Detect which cell encompasses the target text, then output its (x, y) center coordinate. 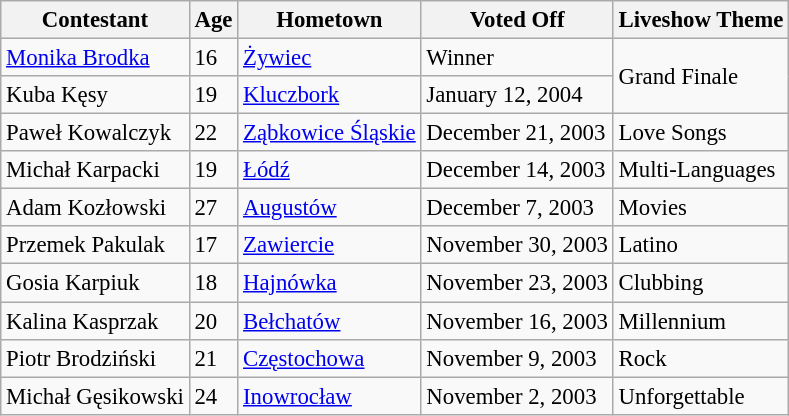
Voted Off (517, 20)
Łódź (330, 170)
November 30, 2003 (517, 245)
Kuba Kęsy (95, 95)
18 (214, 283)
Przemek Pakulak (95, 245)
December 21, 2003 (517, 133)
Piotr Brodziński (95, 358)
Kluczbork (330, 95)
November 23, 2003 (517, 283)
Contestant (95, 20)
Age (214, 20)
Unforgettable (700, 396)
Hajnówka (330, 283)
17 (214, 245)
Millennium (700, 321)
Inowrocław (330, 396)
Bełchatów (330, 321)
Rock (700, 358)
Latino (700, 245)
Multi-Languages (700, 170)
27 (214, 208)
22 (214, 133)
Love Songs (700, 133)
January 12, 2004 (517, 95)
December 7, 2003 (517, 208)
Michał Karpacki (95, 170)
Augustów (330, 208)
21 (214, 358)
Żywiec (330, 58)
Michał Gęsikowski (95, 396)
Hometown (330, 20)
Ząbkowice Śląskie (330, 133)
November 16, 2003 (517, 321)
Kalina Kasprzak (95, 321)
Częstochowa (330, 358)
Zawiercie (330, 245)
Adam Kozłowski (95, 208)
November 2, 2003 (517, 396)
Clubbing (700, 283)
Paweł Kowalczyk (95, 133)
Grand Finale (700, 76)
24 (214, 396)
Winner (517, 58)
20 (214, 321)
December 14, 2003 (517, 170)
Gosia Karpiuk (95, 283)
Monika Brodka (95, 58)
November 9, 2003 (517, 358)
Liveshow Theme (700, 20)
16 (214, 58)
Movies (700, 208)
